For the text-containing cell, return its midpoint in [x, y] coordinate format. 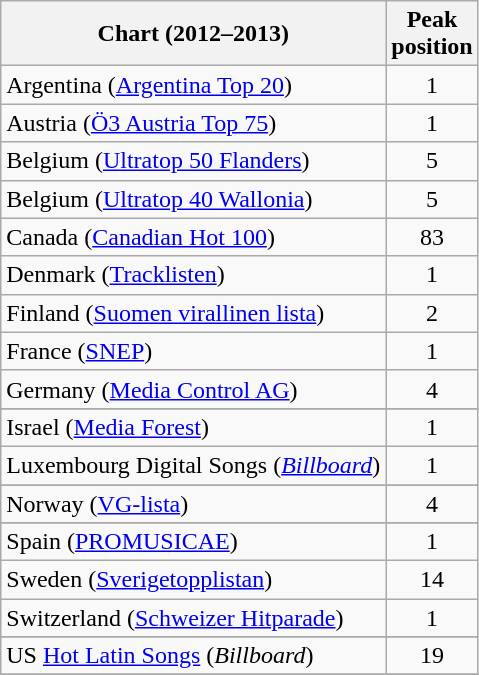
Sweden (Sverigetopplistan) [194, 580]
14 [432, 580]
Norway (VG-lista) [194, 503]
Austria (Ö3 Austria Top 75) [194, 123]
Germany (Media Control AG) [194, 389]
Spain (PROMUSICAE) [194, 542]
Switzerland (Schweizer Hitparade) [194, 618]
Canada (Canadian Hot 100) [194, 237]
Denmark (Tracklisten) [194, 275]
83 [432, 237]
France (SNEP) [194, 351]
US Hot Latin Songs (Billboard) [194, 656]
Finland (Suomen virallinen lista) [194, 313]
Argentina (Argentina Top 20) [194, 85]
Luxembourg Digital Songs (Billboard) [194, 465]
Chart (2012–2013) [194, 34]
19 [432, 656]
Peakposition [432, 34]
2 [432, 313]
Belgium (Ultratop 50 Flanders) [194, 161]
Belgium (Ultratop 40 Wallonia) [194, 199]
Israel (Media Forest) [194, 427]
